Pinpoint the cell where the given text exists, returning its [X, Y] midpoint coordinate. 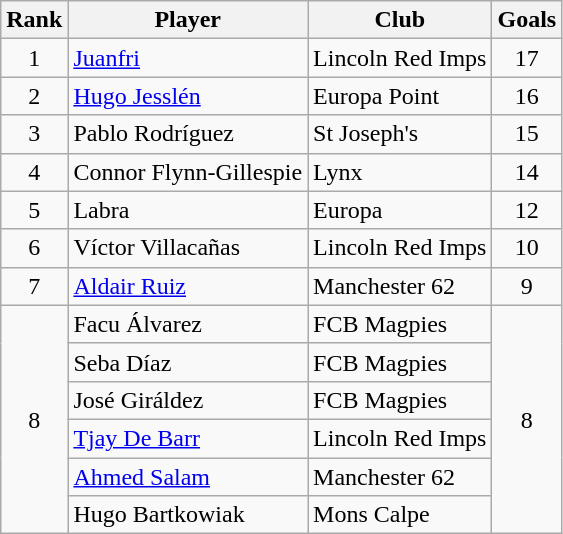
12 [527, 210]
15 [527, 134]
Seba Díaz [188, 362]
Europa [400, 210]
6 [34, 248]
Connor Flynn-Gillespie [188, 172]
Tjay De Barr [188, 438]
Víctor Villacañas [188, 248]
Hugo Bartkowiak [188, 515]
2 [34, 96]
7 [34, 286]
Juanfri [188, 58]
Pablo Rodríguez [188, 134]
Rank [34, 20]
Ahmed Salam [188, 477]
10 [527, 248]
José Giráldez [188, 400]
5 [34, 210]
17 [527, 58]
Mons Calpe [400, 515]
Hugo Jesslén [188, 96]
4 [34, 172]
Player [188, 20]
16 [527, 96]
Lynx [400, 172]
3 [34, 134]
Labra [188, 210]
Facu Álvarez [188, 324]
St Joseph's [400, 134]
Aldair Ruiz [188, 286]
14 [527, 172]
Club [400, 20]
Europa Point [400, 96]
9 [527, 286]
1 [34, 58]
Goals [527, 20]
